Output the [X, Y] coordinate of the center of the cell containing the given text.  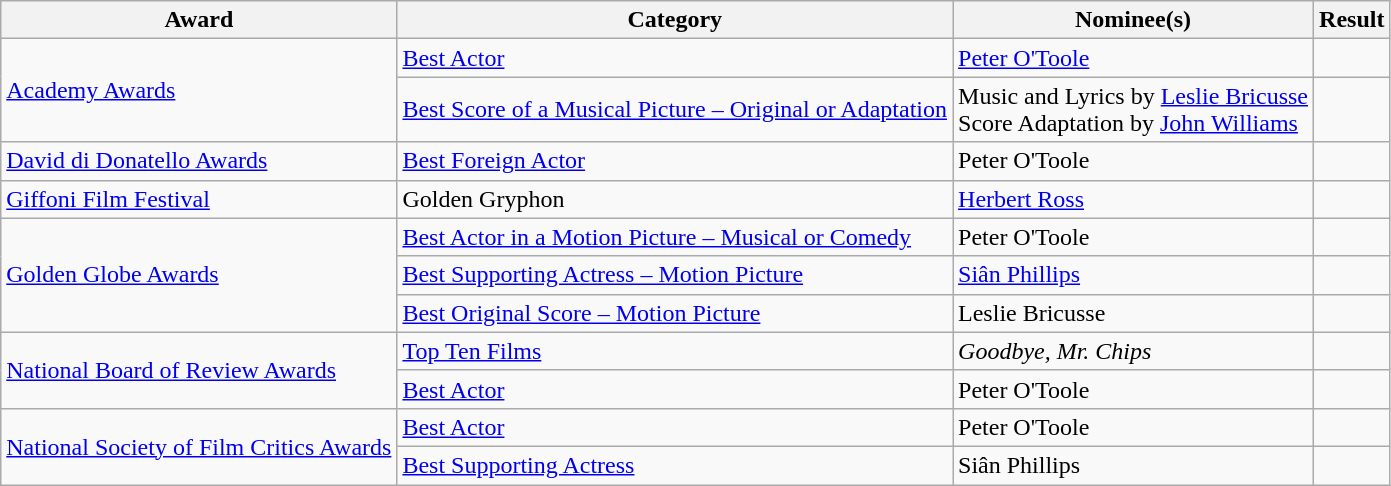
Nominee(s) [1134, 20]
David di Donatello Awards [199, 161]
Award [199, 20]
Category [675, 20]
Best Foreign Actor [675, 161]
Music and Lyrics by Leslie Bricusse Score Adaptation by John Williams [1134, 110]
Best Actor in a Motion Picture – Musical or Comedy [675, 237]
Result [1352, 20]
Academy Awards [199, 90]
Goodbye, Mr. Chips [1134, 351]
Top Ten Films [675, 351]
Best Score of a Musical Picture – Original or Adaptation [675, 110]
Leslie Bricusse [1134, 313]
Golden Globe Awards [199, 275]
National Society of Film Critics Awards [199, 446]
Best Supporting Actress [675, 465]
National Board of Review Awards [199, 370]
Herbert Ross [1134, 199]
Best Original Score – Motion Picture [675, 313]
Giffoni Film Festival [199, 199]
Best Supporting Actress – Motion Picture [675, 275]
Golden Gryphon [675, 199]
